Search for the cell housing the specified text and yield its [x, y] center coordinate. 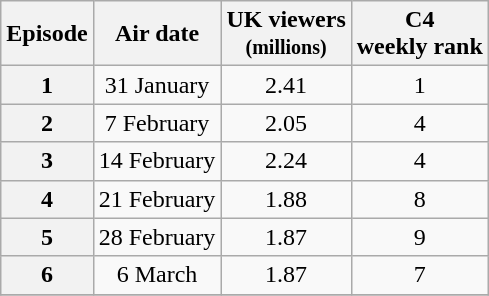
14 February [157, 161]
9 [420, 237]
7 February [157, 123]
Episode [47, 34]
5 [47, 237]
1.88 [286, 199]
3 [47, 161]
2.41 [286, 85]
6 March [157, 275]
28 February [157, 237]
21 February [157, 199]
7 [420, 275]
31 January [157, 85]
UK viewers(millions) [286, 34]
2 [47, 123]
Air date [157, 34]
6 [47, 275]
2.05 [286, 123]
2.24 [286, 161]
C4weekly rank [420, 34]
8 [420, 199]
